Return [x, y] of the center of cell containing provided text 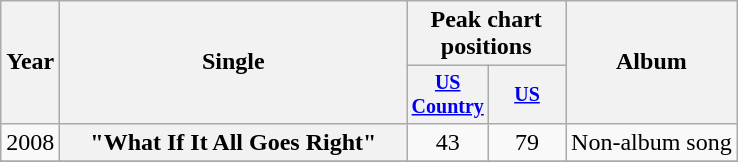
79 [528, 142]
2008 [30, 142]
Album [652, 62]
Peak chartpositions [486, 34]
43 [448, 142]
Year [30, 62]
US Country [448, 94]
"What If It All Goes Right" [234, 142]
Single [234, 62]
Non-album song [652, 142]
US [528, 94]
